Locate the cell with the specified text and output its (x, y) center coordinate. 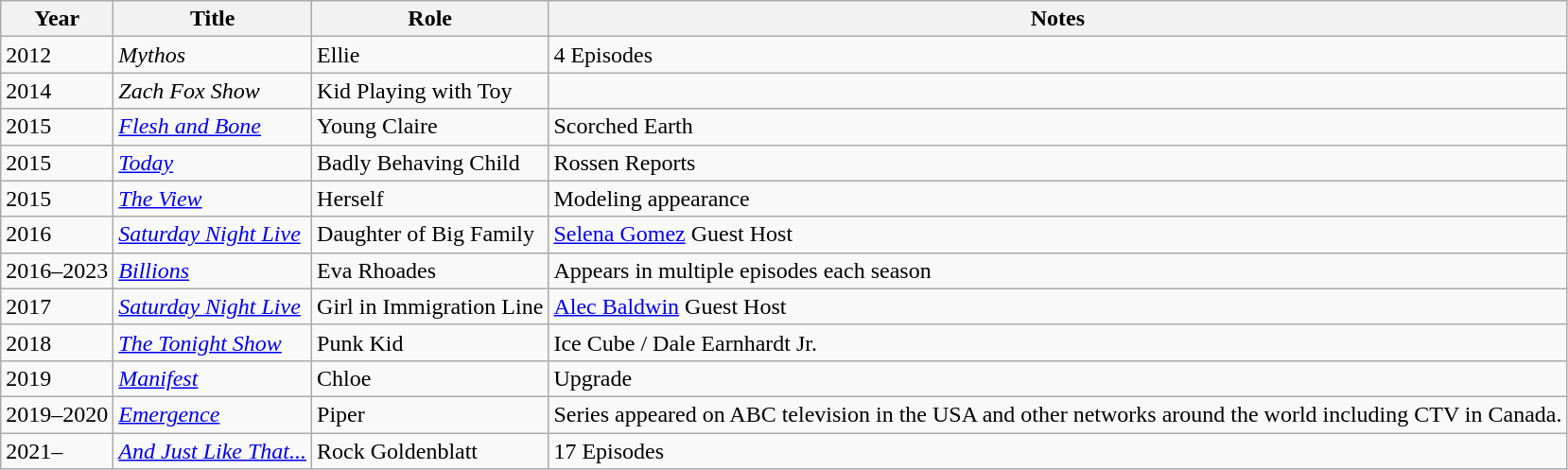
Zach Fox Show (213, 91)
Flesh and Bone (213, 127)
Girl in Immigration Line (430, 306)
Mythos (213, 55)
Ellie (430, 55)
Ice Cube / Dale Earnhardt Jr. (1057, 342)
Billions (213, 270)
2019 (57, 378)
Eva Rhoades (430, 270)
Appears in multiple episodes each season (1057, 270)
Year (57, 19)
Scorched Earth (1057, 127)
Modeling appearance (1057, 199)
Badly Behaving Child (430, 163)
Selena Gomez Guest Host (1057, 235)
Manifest (213, 378)
4 Episodes (1057, 55)
2017 (57, 306)
2021– (57, 451)
2014 (57, 91)
Notes (1057, 19)
Emergence (213, 414)
Herself (430, 199)
Young Claire (430, 127)
Kid Playing with Toy (430, 91)
Upgrade (1057, 378)
Role (430, 19)
Punk Kid (430, 342)
And Just Like That... (213, 451)
Daughter of Big Family (430, 235)
2016 (57, 235)
2018 (57, 342)
2012 (57, 55)
The View (213, 199)
2016–2023 (57, 270)
Chloe (430, 378)
17 Episodes (1057, 451)
Rock Goldenblatt (430, 451)
2019–2020 (57, 414)
Series appeared on ABC television in the USA and other networks around the world including CTV in Canada. (1057, 414)
Today (213, 163)
The Tonight Show (213, 342)
Title (213, 19)
Alec Baldwin Guest Host (1057, 306)
Piper (430, 414)
Rossen Reports (1057, 163)
